From the cell containing the given text, extract its center point as [x, y] coordinate. 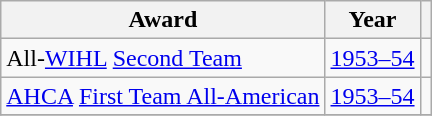
All-WIHL Second Team [163, 58]
AHCA First Team All-American [163, 96]
Award [163, 20]
Year [372, 20]
